From the cell containing the given text, extract its center point as (X, Y) coordinate. 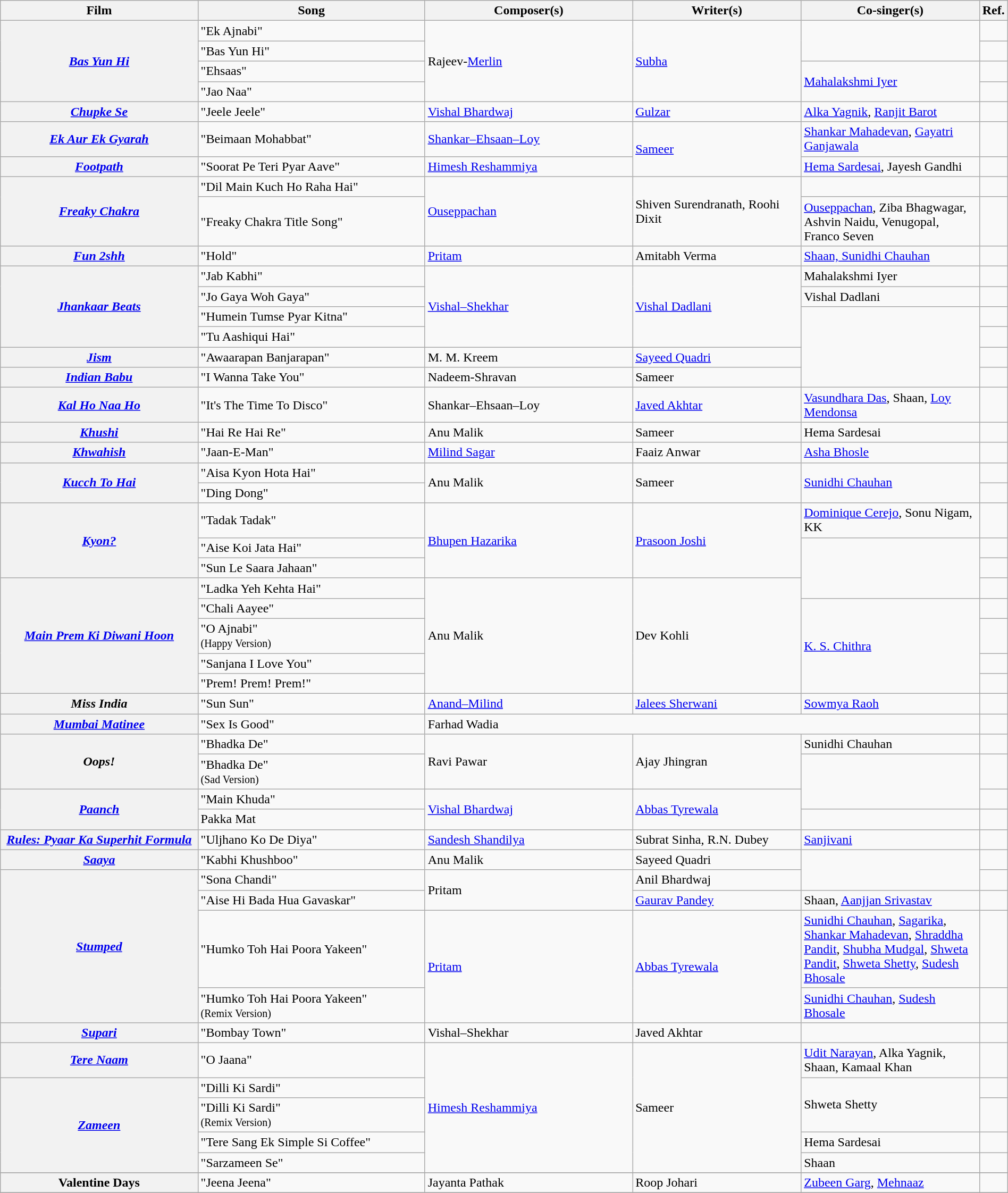
Valentine Days (99, 1183)
Zubeen Garg, Mehnaaz (890, 1183)
Kyon? (99, 540)
"Sun Le Saara Jahaan" (312, 568)
Oops! (99, 761)
Composer(s) (528, 11)
Ouseppachan, Ziba Bhagwagar, Ashvin Naidu, Venugopal, Franco Seven (890, 221)
"O Jaana" (312, 1060)
"Bhadka De" (312, 744)
"O Ajnabi"(Happy Version) (312, 636)
Sowmya Raoh (890, 704)
Khushi (99, 432)
Ref. (993, 11)
"Humko Toh Hai Poora Yakeen" (312, 949)
"It's The Time To Disco" (312, 405)
"Bhadka De"(Sad Version) (312, 772)
Sanjivani (890, 839)
Milind Sagar (528, 452)
"Tadak Tadak" (312, 520)
Freaky Chakra (99, 211)
"Tere Sang Ek Simple Si Coffee" (312, 1142)
"Ek Ajnabi" (312, 31)
Jalees Sherwani (717, 704)
Amitabh Verma (717, 256)
"Dilli Ki Sardi"(Remix Version) (312, 1115)
"I Wanna Take You" (312, 377)
Shweta Shetty (890, 1105)
Anand–Milind (528, 704)
"Freaky Chakra Title Song" (312, 221)
Udit Narayan, Alka Yagnik, Shaan, Kamaal Khan (890, 1060)
Ajay Jhingran (717, 761)
Farhad Wadia (702, 724)
Indian Babu (99, 377)
"Jab Kabhi" (312, 276)
Jism (99, 357)
Khwahish (99, 452)
"Bas Yun Hi" (312, 51)
Ravi Pawar (528, 761)
Pakka Mat (312, 819)
Ouseppachan (528, 211)
Sunidhi Chauhan, Sagarika, Shankar Mahadevan, Shraddha Pandit, Shubha Mudgal, Shweta Pandit, Shweta Shetty, Sudesh Bhosale (890, 949)
"Ladka Yeh Kehta Hai" (312, 588)
Paanch (99, 809)
Subha (717, 61)
Faaiz Anwar (717, 452)
Dominique Cerejo, Sonu Nigam, KK (890, 520)
"Sun Sun" (312, 704)
"Dil Main Kuch Ho Raha Hai" (312, 187)
Zameen (99, 1125)
Tere Naam (99, 1060)
Kucch To Hai (99, 483)
"Jao Naa" (312, 91)
"Jeena Jeena" (312, 1183)
"Humein Tumse Pyar Kitna" (312, 317)
"Uljhano Ko De Diya" (312, 839)
"Sex Is Good" (312, 724)
"Prem! Prem! Prem!" (312, 684)
Song (312, 11)
"Jeele Jeele" (312, 112)
Asha Bhosle (890, 452)
Miss India (99, 704)
Saaya (99, 860)
"Ehsaas" (312, 71)
Roop Johari (717, 1183)
K. S. Chithra (890, 645)
Footpath (99, 166)
Supari (99, 1032)
Jhankaar Beats (99, 306)
"Jaan-E-Man" (312, 452)
Chupke Se (99, 112)
Writer(s) (717, 11)
"Kabhi Khushboo" (312, 860)
Rules: Pyaar Ka Superhit Formula (99, 839)
Subrat Sinha, R.N. Dubey (717, 839)
"Awaarapan Banjarapan" (312, 357)
Anil Bhardwaj (717, 880)
M. M. Kreem (528, 357)
"Beimaan Mohabbat" (312, 139)
"Hai Re Hai Re" (312, 432)
Mumbai Matinee (99, 724)
Nadeem-Shravan (528, 377)
Vasundhara Das, Shaan, Loy Mendonsa (890, 405)
Alka Yagnik, Ranjit Barot (890, 112)
"Bombay Town" (312, 1032)
"Tu Aashiqui Hai" (312, 337)
"Chali Aayee" (312, 608)
"Ding Dong" (312, 493)
"Aise Koi Jata Hai" (312, 548)
Sunidhi Chauhan, Sudesh Bhosale (890, 1005)
Jayanta Pathak (528, 1183)
Bhupen Hazarika (528, 540)
Ek Aur Ek Gyarah (99, 139)
"Soorat Pe Teri Pyar Aave" (312, 166)
"Aise Hi Bada Hua Gavaskar" (312, 900)
Shaan, Sunidhi Chauhan (890, 256)
Co-singer(s) (890, 11)
Stumped (99, 946)
Rajeev-Merlin (528, 61)
Bas Yun Hi (99, 61)
Shankar Mahadevan, Gayatri Ganjawala (890, 139)
"Sona Chandi" (312, 880)
Gaurav Pandey (717, 900)
"Sarzameen Se" (312, 1163)
Shaan, Aanjjan Srivastav (890, 900)
Dev Kohli (717, 636)
"Dilli Ki Sardi" (312, 1087)
"Main Khuda" (312, 799)
Film (99, 11)
Kal Ho Naa Ho (99, 405)
Main Prem Ki Diwani Hoon (99, 636)
Shaan (890, 1163)
Sandesh Shandilya (528, 839)
Hema Sardesai, Jayesh Gandhi (890, 166)
Prasoon Joshi (717, 540)
Shiven Surendranath, Roohi Dixit (717, 211)
"Jo Gaya Woh Gaya" (312, 296)
Gulzar (717, 112)
Fun 2shh (99, 256)
"Aisa Kyon Hota Hai" (312, 473)
"Humko Toh Hai Poora Yakeen"(Remix Version) (312, 1005)
"Sanjana I Love You" (312, 663)
"Hold" (312, 256)
